Identify which cell holds the provided text, then report its [x, y] central coordinate. 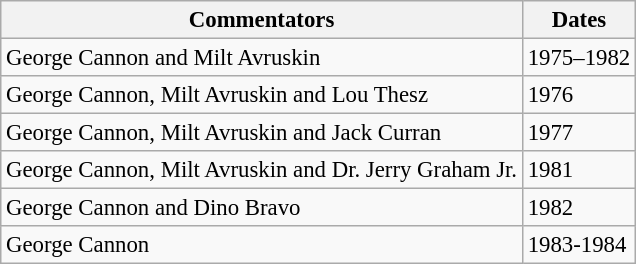
1981 [578, 170]
1975–1982 [578, 58]
1976 [578, 95]
1977 [578, 133]
1983-1984 [578, 245]
George Cannon, Milt Avruskin and Lou Thesz [262, 95]
George Cannon [262, 245]
Commentators [262, 20]
George Cannon, Milt Avruskin and Jack Curran [262, 133]
Dates [578, 20]
George Cannon and Milt Avruskin [262, 58]
1982 [578, 208]
George Cannon and Dino Bravo [262, 208]
George Cannon, Milt Avruskin and Dr. Jerry Graham Jr. [262, 170]
